Pinpoint the cell where the given text exists, returning its [x, y] midpoint coordinate. 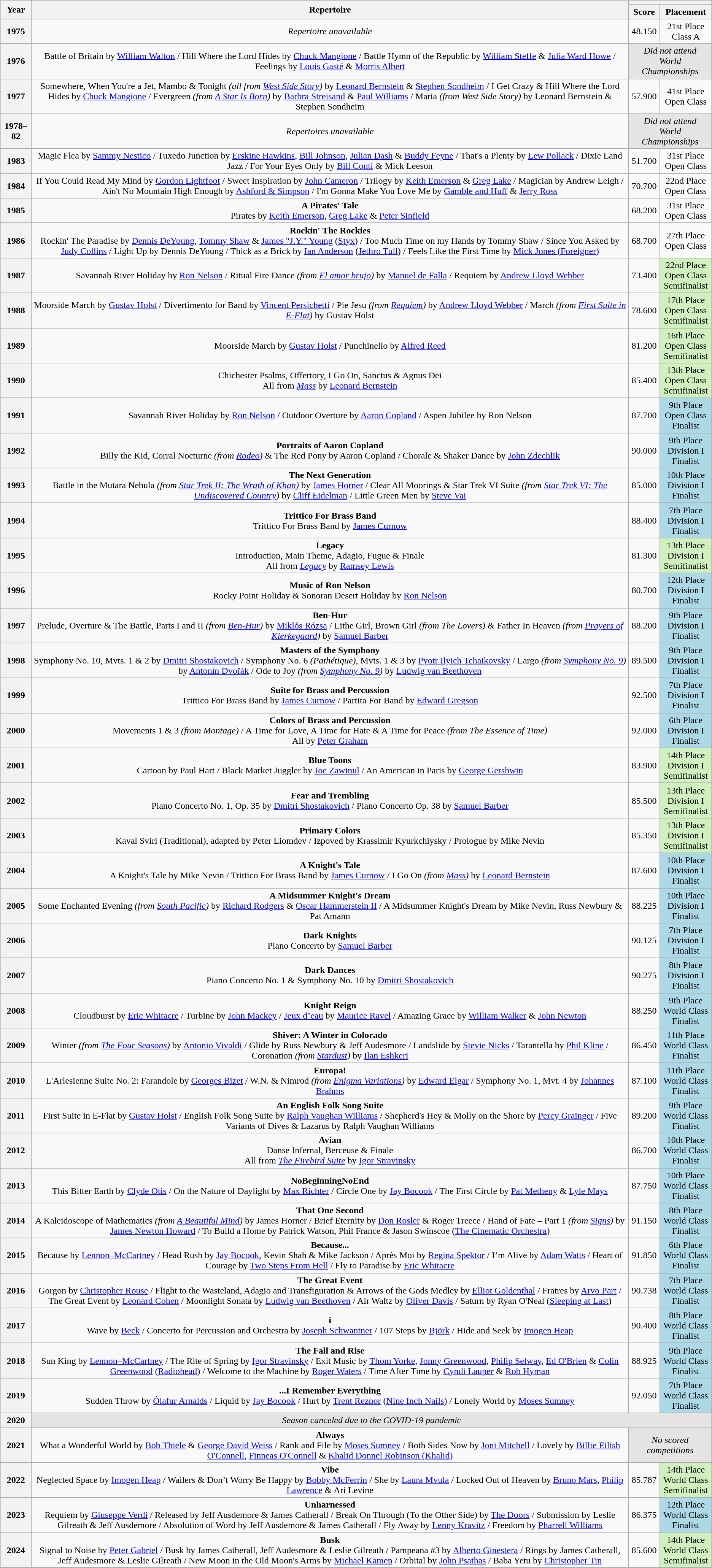
2022 [16, 1480]
Music of Ron NelsonRocky Point Holiday & Sonoran Desert Holiday by Ron Nelson [330, 590]
Suite for Brass and PercussionTrittico For Brass Band by James Curnow / Partita For Band by Edward Gregson [330, 695]
1992 [16, 451]
2000 [16, 730]
2008 [16, 1011]
85.787 [644, 1480]
2010 [16, 1081]
2015 [16, 1255]
2013 [16, 1186]
1998 [16, 660]
88.250 [644, 1011]
86.375 [644, 1515]
73.400 [644, 275]
21st PlaceClass A [686, 31]
2016 [16, 1290]
LegacyIntroduction, Main Theme, Adagio, Fugue & FinaleAll from Legacy by Ramsey Lewis [330, 555]
2006 [16, 941]
1997 [16, 625]
Repertoire [330, 10]
2001 [16, 765]
92.500 [644, 695]
2019 [16, 1395]
2007 [16, 976]
88.400 [644, 521]
2023 [16, 1515]
1989 [16, 345]
8th PlaceDivision IFinalist [686, 976]
A Pirates' TalePirates by Keith Emerson, Greg Lake & Peter Sinfield [330, 211]
41st PlaceOpen Class [686, 96]
90.738 [644, 1290]
6th PlaceWorld ClassFinalist [686, 1255]
1976 [16, 61]
Portraits of Aaron CoplandBilly the Kid, Corral Nocturne (from Rodeo) & The Red Pony by Aaron Copland / Chorale & Shaker Dance by John Zdechlik [330, 451]
90.400 [644, 1325]
1986 [16, 240]
86.700 [644, 1151]
89.500 [644, 660]
Dark DancesPiano Concerto No. 1 & Symphony No. 10 by Dmitri Shostakovich [330, 976]
78.600 [644, 310]
1978–82 [16, 131]
68.200 [644, 211]
Chichester Psalms, Offertory, I Go On, Sanctus & Agnus DeiAll from Mass by Leonard Bernstein [330, 381]
90.275 [644, 976]
1995 [16, 555]
A Knight's TaleA Knight's Tale by Mike Nevin / Trittico For Brass Band by James Curnow / I Go On (from Mass) by Leonard Bernstein [330, 870]
Placement [686, 12]
Primary ColorsKaval Sviri (Traditional), adapted by Peter Liomdev / Izpoved by Krassimir Kyurkchiysky / Prologue by Mike Nevin [330, 835]
2014 [16, 1220]
No scored competitions [670, 1445]
1988 [16, 310]
68.700 [644, 240]
Repertoires unavailable [330, 131]
2003 [16, 835]
57.900 [644, 96]
51.700 [644, 161]
1985 [16, 211]
90.125 [644, 941]
1993 [16, 486]
Repertoire unavailable [330, 31]
2005 [16, 906]
2012 [16, 1151]
1994 [16, 521]
87.750 [644, 1186]
1999 [16, 695]
1990 [16, 381]
Season canceled due to the COVID-19 pandemic [372, 1420]
87.100 [644, 1081]
1996 [16, 590]
Score [644, 12]
85.500 [644, 800]
92.000 [644, 730]
1975 [16, 31]
2024 [16, 1550]
Year [16, 10]
89.200 [644, 1116]
Savannah River Holiday by Ron Nelson / Outdoor Overture by Aaron Copland / Aspen Jubilee by Ron Nelson [330, 416]
22nd PlaceOpen Class [686, 186]
Knight ReignCloudburst by Eric Whitacre / Turbine by John Mackey / Jeux d’eau by Maurice Ravel / Amazing Grace by William Walker & John Newton [330, 1011]
2009 [16, 1046]
85.000 [644, 486]
85.400 [644, 381]
2020 [16, 1420]
85.600 [644, 1550]
85.350 [644, 835]
1977 [16, 96]
22nd PlaceOpen ClassSemifinalist [686, 275]
1991 [16, 416]
AvianDanse Infernal, Berceuse & FinaleAll from The Firebird Suite by Igor Stravinsky [330, 1151]
Trittico For Brass BandTrittico For Brass Band by James Curnow [330, 521]
9th PlaceOpen ClassFinalist [686, 416]
81.200 [644, 345]
1987 [16, 275]
13th PlaceOpen ClassSemifinalist [686, 381]
...I Remember EverythingSudden Throw by Ólafur Arnalds / Liquid by Jay Bocook / Hurt by Trent Reznor (Nine Inch Nails) / Lonely World by Moses Sumney [330, 1395]
1983 [16, 161]
83.900 [644, 765]
92.050 [644, 1395]
48.150 [644, 31]
iWave by Beck / Concerto for Percussion and Orchestra by Joseph Schwantner / 107 Steps by Björk / Hide and Seek by Imogen Heap [330, 1325]
91.150 [644, 1220]
27th PlaceOpen Class [686, 240]
86.450 [644, 1046]
Moorside March by Gustav Holst / Punchinello by Alfred Reed [330, 345]
2002 [16, 800]
14th PlaceDivision ISemifinalist [686, 765]
88.200 [644, 625]
88.925 [644, 1360]
17th PlaceOpen ClassSemifinalist [686, 310]
12th PlaceDivision IFinalist [686, 590]
70.700 [644, 186]
Blue ToonsCartoon by Paul Hart / Black Market Juggler by Joe Zawinul / An American in Paris by George Gershwin [330, 765]
91.850 [644, 1255]
Fear and TremblingPiano Concerto No. 1, Op. 35 by Dmitri Shostakovich / Piano Concerto Op. 38 by Samuel Barber [330, 800]
87.600 [644, 870]
2018 [16, 1360]
87.700 [644, 416]
1984 [16, 186]
Savannah River Holiday by Ron Nelson / Ritual Fire Dance (from El amor brujo) by Manuel de Falla / Requiem by Andrew Lloyd Webber [330, 275]
6th PlaceDivision IFinalist [686, 730]
81.300 [644, 555]
2017 [16, 1325]
2021 [16, 1445]
2004 [16, 870]
12th PlaceWorld ClassFinalist [686, 1515]
Dark KnightsPiano Concerto by Samuel Barber [330, 941]
80.700 [644, 590]
2011 [16, 1116]
88.225 [644, 906]
90.000 [644, 451]
16th PlaceOpen ClassSemifinalist [686, 345]
